Capture the cell that displays the provided text and extract its (X, Y) central coordinate. 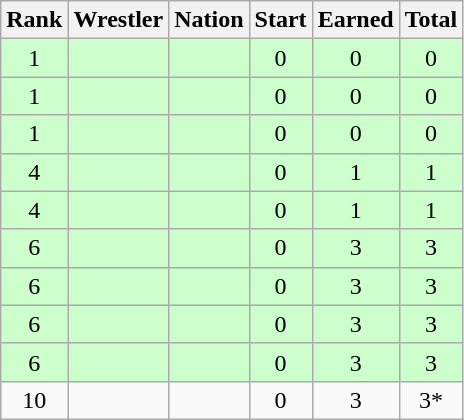
Earned (356, 20)
Rank (34, 20)
3* (431, 400)
10 (34, 400)
Wrestler (118, 20)
Nation (209, 20)
Total (431, 20)
Start (280, 20)
